Identify which cell holds the provided text, then report its (X, Y) central coordinate. 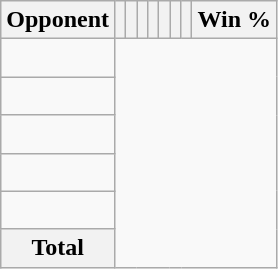
Total (58, 248)
Win % (234, 20)
Opponent (58, 20)
